Output the [X, Y] coordinate of the center of the cell containing the given text.  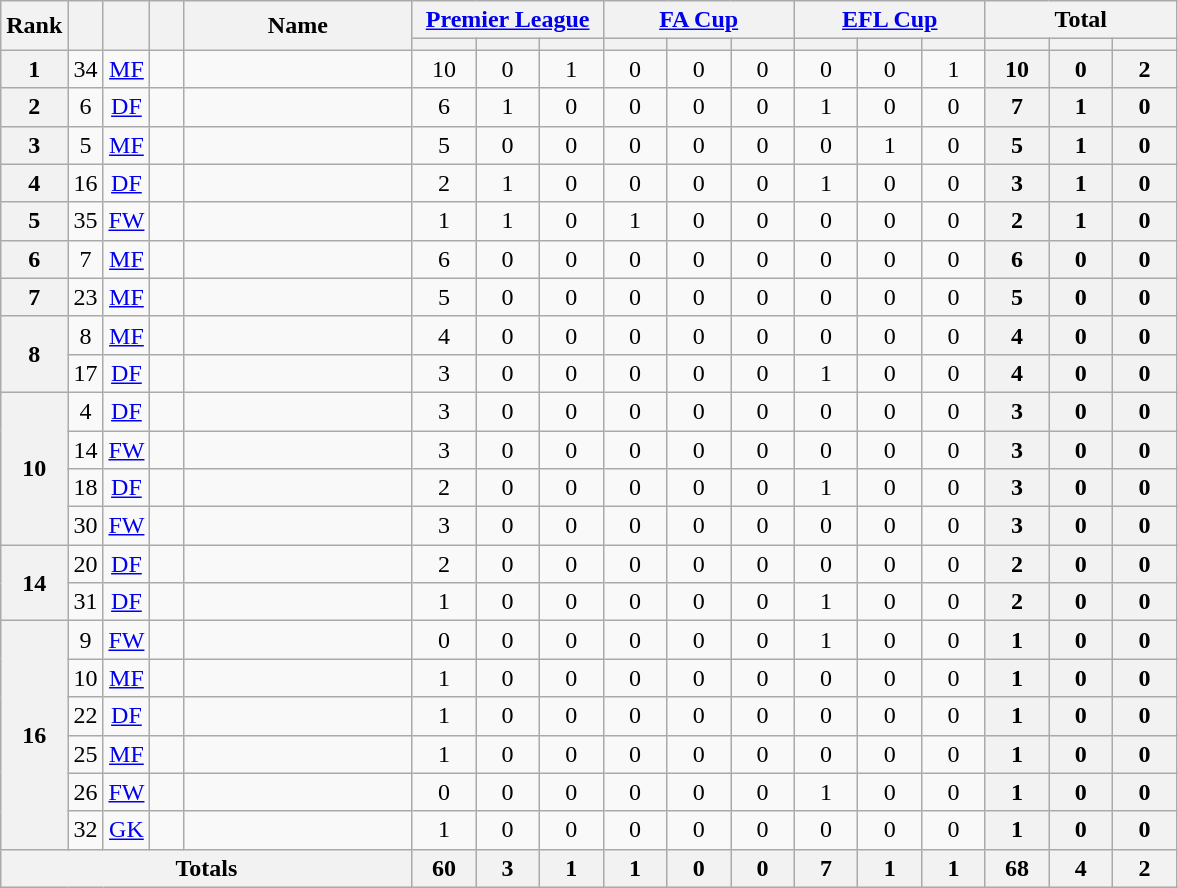
34 [86, 69]
25 [86, 754]
18 [86, 488]
31 [86, 602]
Name [298, 26]
EFL Cup [890, 20]
22 [86, 716]
60 [444, 868]
30 [86, 526]
17 [86, 373]
Rank [34, 26]
35 [86, 221]
23 [86, 297]
Premier League [508, 20]
Total [1080, 20]
9 [86, 640]
32 [86, 830]
GK [126, 830]
26 [86, 792]
FA Cup [698, 20]
Totals [206, 868]
20 [86, 564]
68 [1017, 868]
